Capture the cell that displays the provided text and extract its (X, Y) central coordinate. 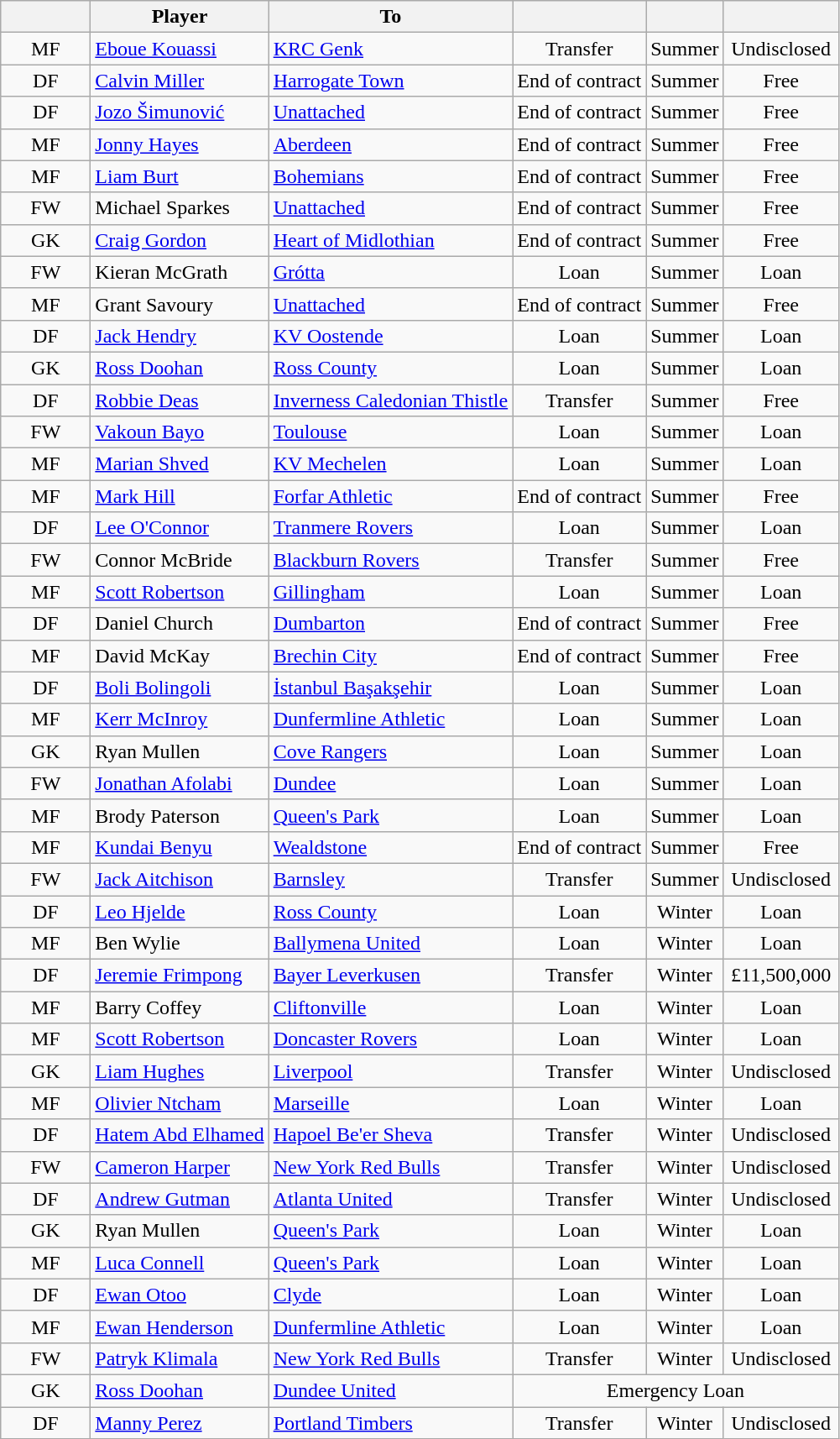
KV Mechelen (391, 464)
Cove Rangers (391, 751)
Hatem Abd Elhamed (180, 1135)
Kerr McInroy (180, 719)
Aberdeen (391, 144)
Kieran McGrath (180, 272)
Lee O'Connor (180, 528)
Ballymena United (391, 944)
Ewan Otoo (180, 1295)
Jonny Hayes (180, 144)
Bohemians (391, 176)
Dumbarton (391, 624)
Gillingham (391, 592)
Kundai Benyu (180, 847)
Ben Wylie (180, 944)
Boli Bolingoli (180, 688)
Hapoel Be'er Sheva (391, 1135)
Andrew Gutman (180, 1199)
Dundee (391, 783)
KRC Genk (391, 49)
Liverpool (391, 1071)
Doncaster Rovers (391, 1039)
Calvin Miller (180, 81)
Luca Connell (180, 1263)
Marseille (391, 1103)
Michael Sparkes (180, 208)
İstanbul Başakşehir (391, 688)
Manny Perez (180, 1423)
Grant Savoury (180, 304)
Atlanta United (391, 1199)
Liam Burt (180, 176)
To (391, 17)
Grótta (391, 272)
KV Oostende (391, 336)
Dundee United (391, 1390)
Heart of Midlothian (391, 240)
Emergency Loan (676, 1390)
£11,500,000 (780, 976)
Ewan Henderson (180, 1326)
Clyde (391, 1295)
Inverness Caledonian Thistle (391, 400)
Eboue Kouassi (180, 49)
Leo Hjelde (180, 911)
Jozo Šimunović (180, 113)
Portland Timbers (391, 1423)
Jeremie Frimpong (180, 976)
Olivier Ntcham (180, 1103)
Robbie Deas (180, 400)
Harrogate Town (391, 81)
Marian Shved (180, 464)
Connor McBride (180, 560)
Brechin City (391, 656)
Cameron Harper (180, 1167)
Cliftonville (391, 1007)
Jack Aitchison (180, 879)
Blackburn Rovers (391, 560)
Vakoun Bayo (180, 432)
Bayer Leverkusen (391, 976)
Mark Hill (180, 496)
Jack Hendry (180, 336)
Craig Gordon (180, 240)
Forfar Athletic (391, 496)
Daniel Church (180, 624)
Patryk Klimala (180, 1358)
Player (180, 17)
Jonathan Afolabi (180, 783)
Barry Coffey (180, 1007)
Liam Hughes (180, 1071)
David McKay (180, 656)
Wealdstone (391, 847)
Brody Paterson (180, 815)
Toulouse (391, 432)
Barnsley (391, 879)
Tranmere Rovers (391, 528)
